Pinpoint the cell where the given text exists, returning its [X, Y] midpoint coordinate. 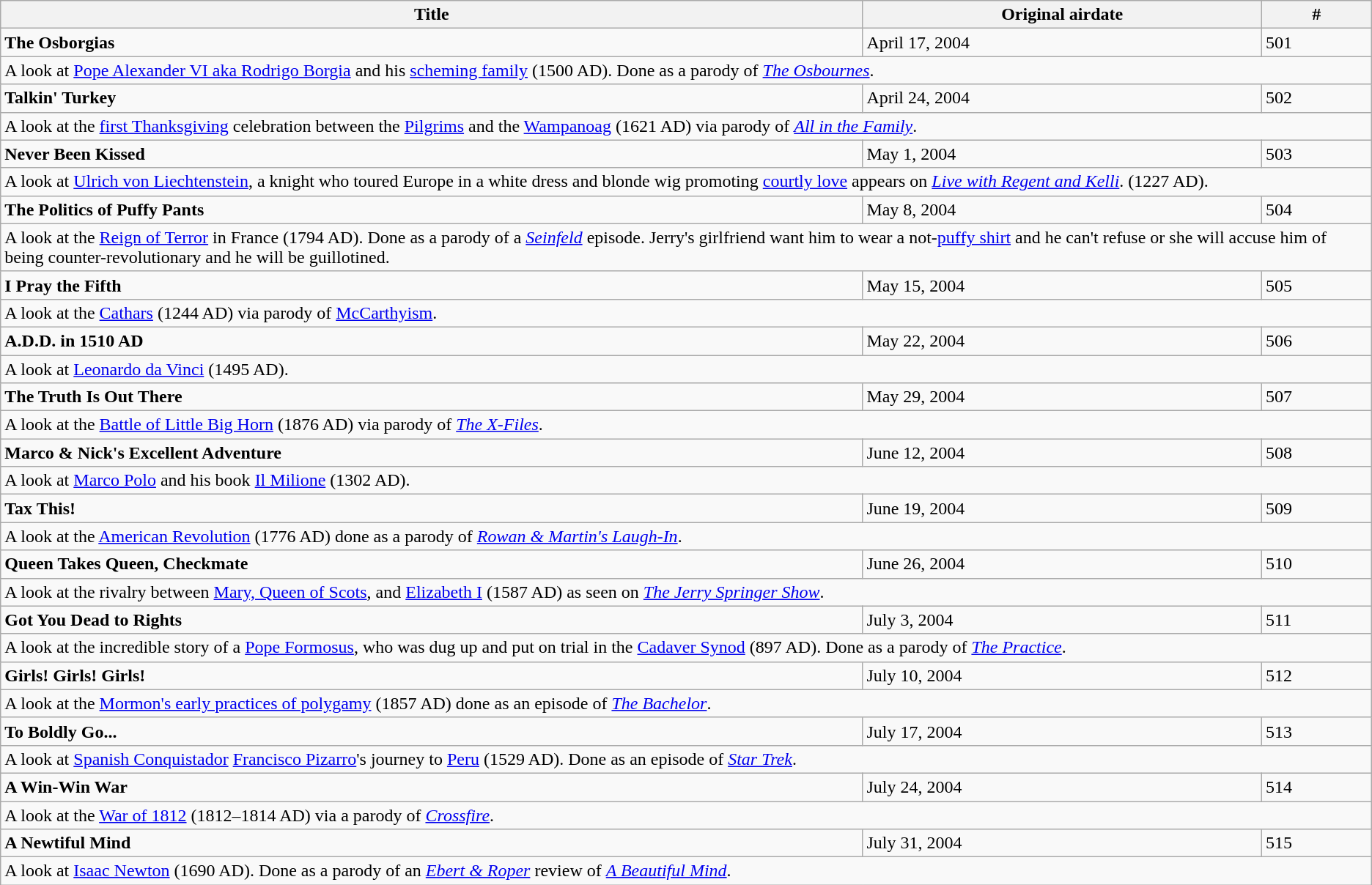
May 22, 2004 [1063, 341]
515 [1316, 843]
May 29, 2004 [1063, 397]
510 [1316, 564]
The Truth Is Out There [432, 397]
A Newtiful Mind [432, 843]
I Pray the Fifth [432, 285]
July 3, 2004 [1063, 620]
Marco & Nick's Excellent Adventure [432, 453]
The Osborgias [432, 42]
513 [1316, 731]
509 [1316, 508]
504 [1316, 210]
July 10, 2004 [1063, 675]
May 8, 2004 [1063, 210]
511 [1316, 620]
Girls! Girls! Girls! [432, 675]
Tax This! [432, 508]
A look at Marco Polo and his book Il Milione (1302 AD). [686, 481]
July 31, 2004 [1063, 843]
June 12, 2004 [1063, 453]
A look at the first Thanksgiving celebration between the Pilgrims and the Wampanoag (1621 AD) via parody of All in the Family. [686, 126]
A look at the War of 1812 (1812–1814 AD) via a parody of Crossfire. [686, 815]
501 [1316, 42]
# [1316, 15]
503 [1316, 154]
Original airdate [1063, 15]
A.D.D. in 1510 AD [432, 341]
July 17, 2004 [1063, 731]
April 24, 2004 [1063, 98]
A Win-Win War [432, 787]
514 [1316, 787]
A look at the rivalry between Mary, Queen of Scots, and Elizabeth I (1587 AD) as seen on The Jerry Springer Show. [686, 592]
505 [1316, 285]
A look at the Battle of Little Big Horn (1876 AD) via parody of The X-Files. [686, 425]
512 [1316, 675]
507 [1316, 397]
A look at Isaac Newton (1690 AD). Done as a parody of an Ebert & Roper review of A Beautiful Mind. [686, 871]
Never Been Kissed [432, 154]
A look at Leonardo da Vinci (1495 AD). [686, 369]
A look at the American Revolution (1776 AD) done as a parody of Rowan & Martin's Laugh-In. [686, 536]
A look at Pope Alexander VI aka Rodrigo Borgia and his scheming family (1500 AD). Done as a parody of The Osbournes. [686, 70]
506 [1316, 341]
July 24, 2004 [1063, 787]
Queen Takes Queen, Checkmate [432, 564]
June 26, 2004 [1063, 564]
To Boldly Go... [432, 731]
Title [432, 15]
May 15, 2004 [1063, 285]
Got You Dead to Rights [432, 620]
A look at the Mormon's early practices of polygamy (1857 AD) done as an episode of The Bachelor. [686, 703]
502 [1316, 98]
A look at the Cathars (1244 AD) via parody of McCarthyism. [686, 313]
A look at the incredible story of a Pope Formosus, who was dug up and put on trial in the Cadaver Synod (897 AD). Done as a parody of The Practice. [686, 648]
June 19, 2004 [1063, 508]
April 17, 2004 [1063, 42]
The Politics of Puffy Pants [432, 210]
Talkin' Turkey [432, 98]
508 [1316, 453]
A look at Spanish Conquistador Francisco Pizarro's journey to Peru (1529 AD). Done as an episode of Star Trek. [686, 759]
May 1, 2004 [1063, 154]
